Find where the given text appears and provide that cell's center as [x, y] coordinate. 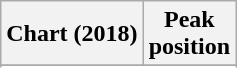
Chart (2018) [72, 34]
Peak position [189, 34]
